Pinpoint the cell where the given text exists, returning its (X, Y) midpoint coordinate. 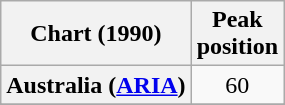
Chart (1990) (96, 34)
Peakposition (237, 34)
60 (237, 85)
Australia (ARIA) (96, 85)
